Detect which cell encompasses the target text, then output its (X, Y) center coordinate. 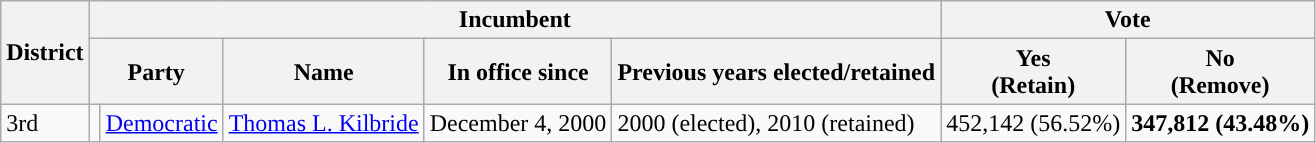
Yes(Retain) (1034, 72)
3rd (45, 123)
Name (324, 72)
No(Remove) (1220, 72)
347,812 (43.48%) (1220, 123)
Party (156, 72)
December 4, 2000 (518, 123)
Democratic (162, 123)
District (45, 52)
2000 (elected), 2010 (retained) (776, 123)
Previous years elected/retained (776, 72)
452,142 (56.52%) (1034, 123)
Vote (1128, 20)
In office since (518, 72)
Incumbent (515, 20)
Thomas L. Kilbride (324, 123)
